Output the (X, Y) coordinate of the center of the cell containing the given text.  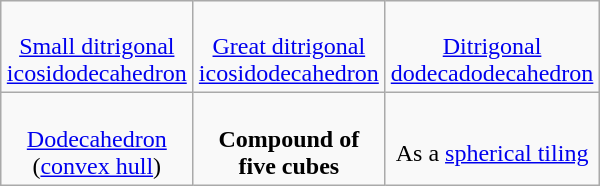
Compound of five cubes (289, 139)
Ditrigonal dodecadodecahedron (492, 47)
As a spherical tiling (492, 139)
Small ditrigonal icosidodecahedron (97, 47)
Great ditrigonal icosidodecahedron (289, 47)
Dodecahedron (convex hull) (97, 139)
